Provide the (x, y) coordinate of the cell's center where the given text is located.  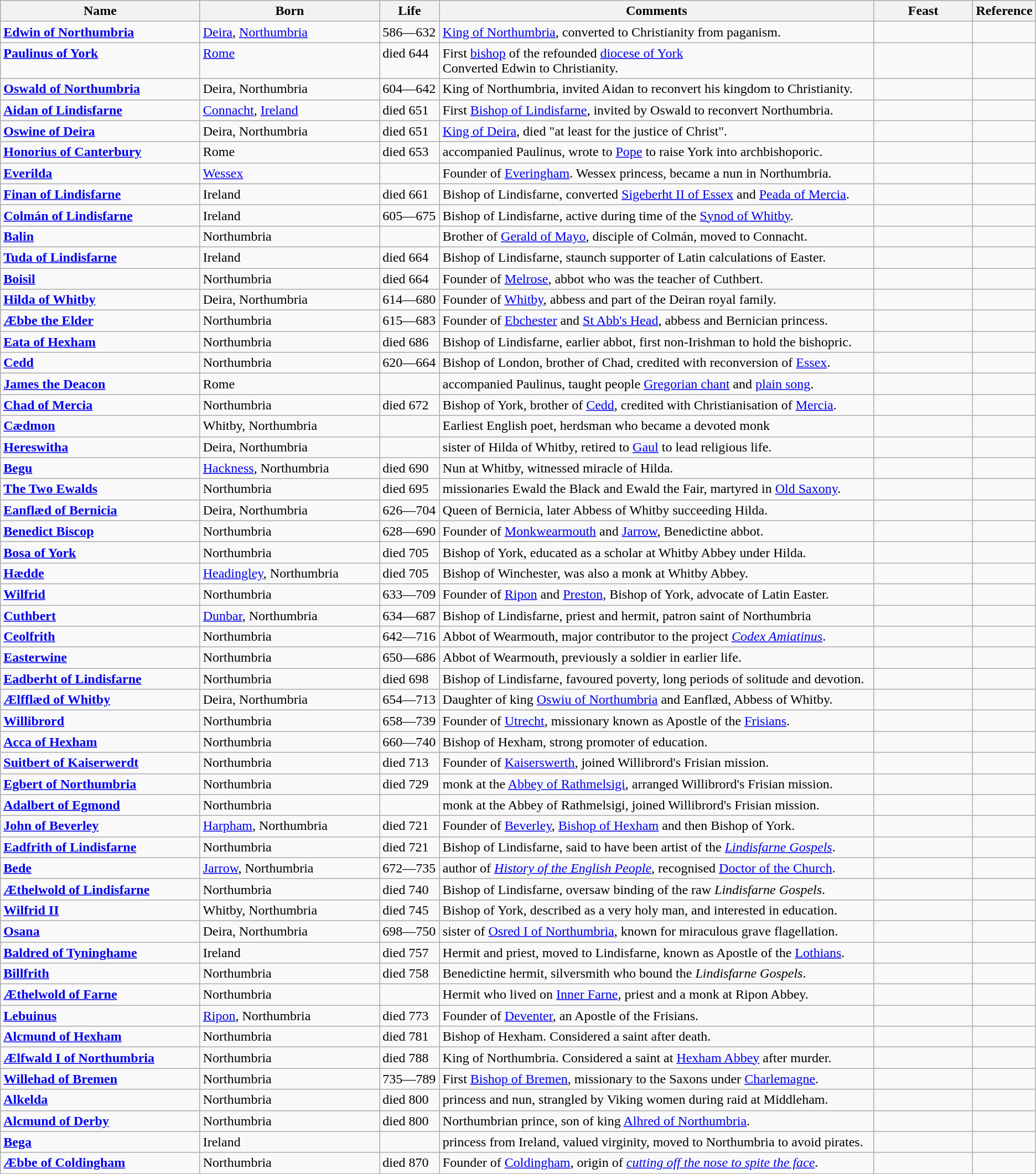
Bega (100, 1142)
accompanied Paulinus, taught people Gregorian chant and plain song. (656, 384)
Founder of Coldingham, origin of cutting off the nose to spite the face. (656, 1163)
633—709 (410, 594)
Founder of Utrecht, missionary known as Apostle of the Frisians. (656, 721)
died 653 (410, 152)
King of Northumbria, invited Aidan to reconvert his kingdom to Christianity. (656, 89)
Benedictine hermit, silversmith who bound the Lindisfarne Gospels. (656, 974)
Bishop of Lindisfarne, active during time of the Synod of Whitby. (656, 215)
626—704 (410, 510)
Bishop of Hexham, strong promoter of education. (656, 742)
Hermit who lived on Inner Farne, priest and a monk at Ripon Abbey. (656, 995)
Bishop of Lindisfarne, said to have been artist of the Lindisfarne Gospels. (656, 847)
Lebuinus (100, 1016)
586—632 (410, 32)
634—687 (410, 616)
died 690 (410, 468)
Founder of Ripon and Preston, Bishop of York, advocate of Latin Easter. (656, 594)
died 661 (410, 194)
sister of Osred I of Northumbria, known for miraculous grave flagellation. (656, 931)
Jarrow, Northumbria (289, 868)
615—683 (410, 321)
Adalbert of Egmond (100, 805)
Hædde (100, 573)
monk at the Abbey of Rathmelsigi, joined Willibrord's Frisian mission. (656, 805)
Hermit and priest, moved to Lindisfarne, known as Apostle of the Lothians. (656, 952)
Queen of Bernicia, later Abbess of Whitby succeeding Hilda. (656, 510)
Bishop of Lindisfarne, priest and hermit, patron saint of Northumbria (656, 616)
620—664 (410, 363)
died 870 (410, 1163)
Eadfrith of Lindisfarne (100, 847)
died 686 (410, 342)
John of Beverley (100, 826)
Harpham, Northumbria (289, 826)
Headingley, Northumbria (289, 573)
Easterwine (100, 658)
died 745 (410, 910)
Founder of Ebchester and St Abb's Head, abbess and Bernician princess. (656, 321)
Northumbrian prince, son of king Alhred of Northumbria. (656, 1121)
650—686 (410, 658)
accompanied Paulinus, wrote to Pope to raise York into archbishoporic. (656, 152)
Comments (656, 11)
628—690 (410, 531)
died 757 (410, 952)
Nun at Whitby, witnessed miracle of Hilda. (656, 468)
Billfrith (100, 974)
died 740 (410, 889)
Earliest English poet, herdsman who became a devoted monk (656, 426)
Dunbar, Northumbria (289, 616)
Æthelwold of Lindisfarne (100, 889)
Oswald of Northumbria (100, 89)
654—713 (410, 700)
died 672 (410, 405)
Founder of Kaiserswerth, joined Willibrord's Frisian mission. (656, 763)
Paulinus of York (100, 61)
Name (100, 11)
Bede (100, 868)
Chad of Mercia (100, 405)
Honorius of Canterbury (100, 152)
Founder of Deventer, an Apostle of the Frisians. (656, 1016)
Bishop of York, brother of Cedd, credited with Christianisation of Mercia. (656, 405)
Egbert of Northumbria (100, 784)
614—680 (410, 300)
Tuda of Lindisfarne (100, 257)
Bishop of London, brother of Chad, credited with reconversion of Essex. (656, 363)
Boisil (100, 278)
658—739 (410, 721)
Begu (100, 468)
Alcmund of Hexham (100, 1037)
died 644 (410, 61)
Bishop of Lindisfarne, earlier abbot, first non-Irishman to hold the bishopric. (656, 342)
Cædmon (100, 426)
Eanflæd of Bernicia (100, 510)
Hereswitha (100, 447)
sister of Hilda of Whitby, retired to Gaul to lead religious life. (656, 447)
Bishop of York, described as a very holy man, and interested in education. (656, 910)
Oswine of Deira (100, 131)
Bishop of Lindisfarne, oversaw binding of the raw Lindisfarne Gospels. (656, 889)
princess and nun, strangled by Viking women during raid at Middleham. (656, 1100)
Acca of Hexham (100, 742)
First Bishop of Lindisfarne, invited by Oswald to reconvert Northumbria. (656, 110)
Founder of Beverley, Bishop of Hexham and then Bishop of York. (656, 826)
Hackness, Northumbria (289, 468)
Abbot of Wearmouth, major contributor to the project Codex Amiatinus. (656, 637)
Suitbert of Kaiserwerdt (100, 763)
Alkelda (100, 1100)
Bishop of Lindisfarne, favoured poverty, long periods of solitude and devotion. (656, 679)
died 758 (410, 974)
Hilda of Whitby (100, 300)
735—789 (410, 1079)
Osana (100, 931)
Cuthbert (100, 616)
died 695 (410, 489)
Bosa of York (100, 552)
Æthelwold of Farne (100, 995)
Bishop of Lindisfarne, staunch supporter of Latin calculations of Easter. (656, 257)
Baldred of Tyninghame (100, 952)
King of Deira, died "at least for the justice of Christ". (656, 131)
Eata of Hexham (100, 342)
monk at the Abbey of Rathmelsigi, arranged Willibrord's Frisian mission. (656, 784)
Cedd (100, 363)
Daughter of king Oswiu of Northumbria and Eanflæd, Abbess of Whitby. (656, 700)
605—675 (410, 215)
died 773 (410, 1016)
King of Northumbria. Considered a saint at Hexham Abbey after murder. (656, 1058)
672—735 (410, 868)
Finan of Lindisfarne (100, 194)
Founder of Monkwearmouth and Jarrow, Benedictine abbot. (656, 531)
Bishop of Hexham. Considered a saint after death. (656, 1037)
died 698 (410, 679)
Wilfrid II (100, 910)
Bishop of Lindisfarne, converted Sigeberht II of Essex and Peada of Mercia. (656, 194)
Reference (1004, 11)
Willehad of Bremen (100, 1079)
Bishop of Winchester, was also a monk at Whitby Abbey. (656, 573)
Ceolfrith (100, 637)
Eadberht of Lindisfarne (100, 679)
author of History of the English People, recognised Doctor of the Church. (656, 868)
First Bishop of Bremen, missionary to the Saxons under Charlemagne. (656, 1079)
Brother of Gerald of Mayo, disciple of Colmán, moved to Connacht. (656, 236)
Abbot of Wearmouth, previously a soldier in earlier life. (656, 658)
Balin (100, 236)
Ripon, Northumbria (289, 1016)
died 788 (410, 1058)
642—716 (410, 637)
Alcmund of Derby (100, 1121)
First bishop of the refounded diocese of YorkConverted Edwin to Christianity. (656, 61)
Ælfflæd of Whitby (100, 700)
The Two Ewalds (100, 489)
princess from Ireland, valued virginity, moved to Northumbria to avoid pirates. (656, 1142)
James the Deacon (100, 384)
Willibrord (100, 721)
Founder of Melrose, abbot who was the teacher of Cuthbert. (656, 278)
died 781 (410, 1037)
Born (289, 11)
Wessex (289, 173)
Bishop of York, educated as a scholar at Whitby Abbey under Hilda. (656, 552)
King of Northumbria, converted to Christianity from paganism. (656, 32)
Life (410, 11)
died 713 (410, 763)
Feast (923, 11)
Founder of Everingham. Wessex princess, became a nun in Northumbria. (656, 173)
Æbbe of Coldingham (100, 1163)
Colmán of Lindisfarne (100, 215)
Everilda (100, 173)
Æbbe the Elder (100, 321)
Founder of Whitby, abbess and part of the Deiran royal family. (656, 300)
missionaries Ewald the Black and Ewald the Fair, martyred in Old Saxony. (656, 489)
Connacht, Ireland (289, 110)
Benedict Biscop (100, 531)
Edwin of Northumbria (100, 32)
died 729 (410, 784)
604—642 (410, 89)
Ælfwald I of Northumbria (100, 1058)
Aidan of Lindisfarne (100, 110)
Wilfrid (100, 594)
698—750 (410, 931)
660—740 (410, 742)
